From the cell containing the given text, extract its center point as (X, Y) coordinate. 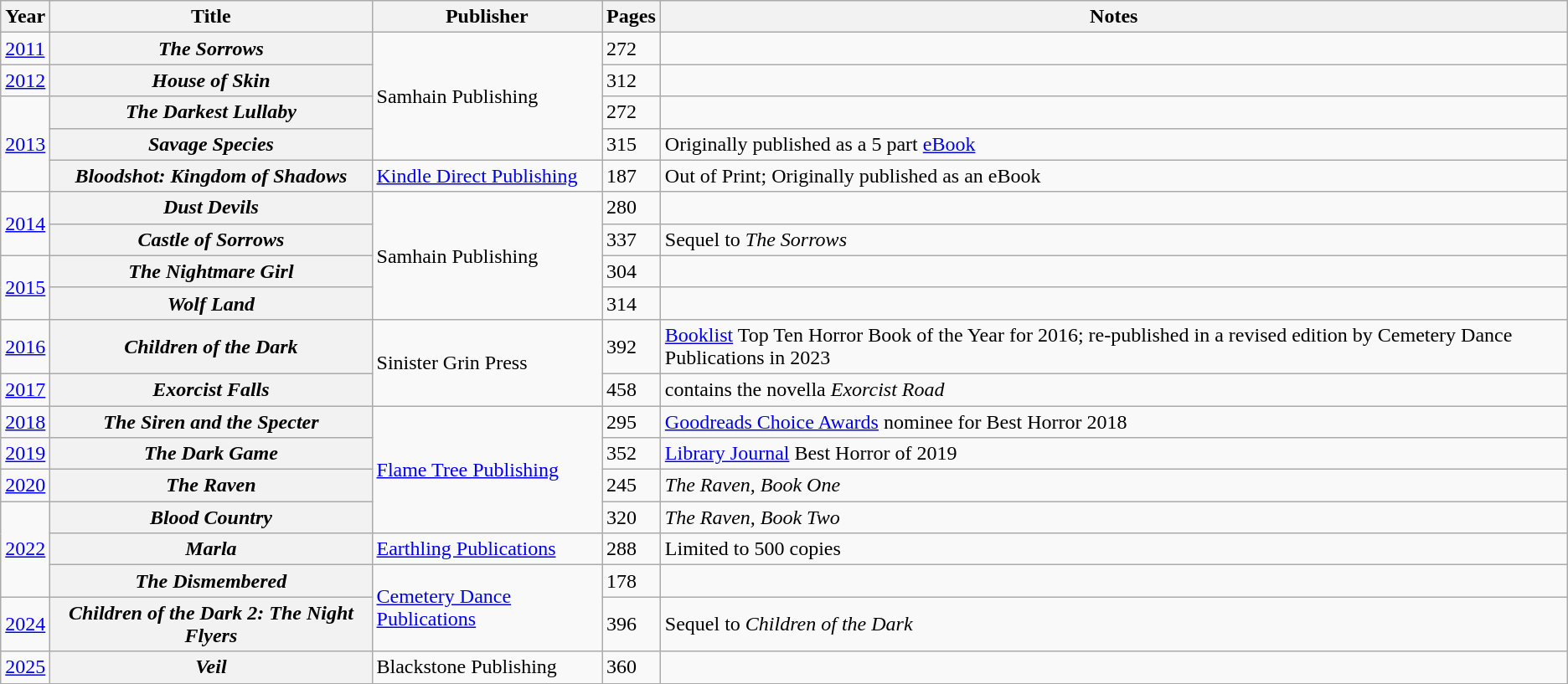
Dust Devils (211, 208)
2014 (25, 224)
Kindle Direct Publishing (487, 176)
Wolf Land (211, 303)
Blood Country (211, 517)
The Nightmare Girl (211, 271)
295 (632, 421)
Notes (1114, 17)
2022 (25, 549)
The Dismembered (211, 581)
304 (632, 271)
360 (632, 667)
Cemetery Dance Publications (487, 608)
2025 (25, 667)
The Sorrows (211, 49)
Sequel to The Sorrows (1114, 239)
Limited to 500 copies (1114, 549)
396 (632, 625)
178 (632, 581)
The Raven, Book Two (1114, 517)
337 (632, 239)
Castle of Sorrows (211, 239)
280 (632, 208)
Goodreads Choice Awards nominee for Best Horror 2018 (1114, 421)
Title (211, 17)
315 (632, 144)
Year (25, 17)
314 (632, 303)
Bloodshot: Kingdom of Shadows (211, 176)
Out of Print; Originally published as an eBook (1114, 176)
Children of the Dark 2: The Night Flyers (211, 625)
Marla (211, 549)
The Siren and the Specter (211, 421)
Library Journal Best Horror of 2019 (1114, 454)
2024 (25, 625)
Exorcist Falls (211, 389)
458 (632, 389)
Flame Tree Publishing (487, 469)
House of Skin (211, 80)
Children of the Dark (211, 347)
245 (632, 486)
320 (632, 517)
Blackstone Publishing (487, 667)
Sinister Grin Press (487, 362)
187 (632, 176)
Veil (211, 667)
Booklist Top Ten Horror Book of the Year for 2016; re-published in a revised edition by Cemetery Dance Publications in 2023 (1114, 347)
The Raven (211, 486)
Pages (632, 17)
The Darkest Lullaby (211, 112)
The Raven, Book One (1114, 486)
2012 (25, 80)
2018 (25, 421)
Savage Species (211, 144)
contains the novella Exorcist Road (1114, 389)
2013 (25, 144)
The Dark Game (211, 454)
2016 (25, 347)
Originally published as a 5 part eBook (1114, 144)
312 (632, 80)
2019 (25, 454)
2017 (25, 389)
288 (632, 549)
Sequel to Children of the Dark (1114, 625)
2011 (25, 49)
2015 (25, 287)
Publisher (487, 17)
2020 (25, 486)
352 (632, 454)
392 (632, 347)
Earthling Publications (487, 549)
